Identify which cell holds the provided text, then report its [x, y] central coordinate. 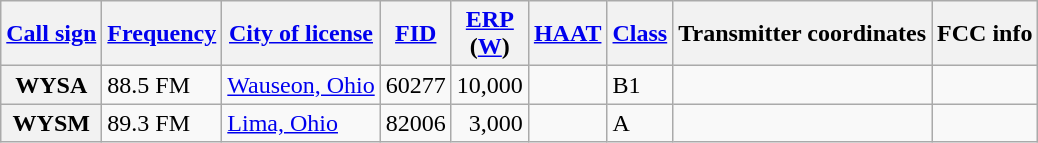
WYSM [52, 123]
Class [640, 34]
City of license [301, 34]
Wauseon, Ohio [301, 85]
3,000 [490, 123]
A [640, 123]
ERP(W) [490, 34]
B1 [640, 85]
Transmitter coordinates [802, 34]
88.5 FM [162, 85]
10,000 [490, 85]
Frequency [162, 34]
Lima, Ohio [301, 123]
HAAT [568, 34]
Call sign [52, 34]
FID [416, 34]
WYSA [52, 85]
60277 [416, 85]
89.3 FM [162, 123]
FCC info [985, 34]
82006 [416, 123]
